Identify which cell holds the provided text, then report its [X, Y] central coordinate. 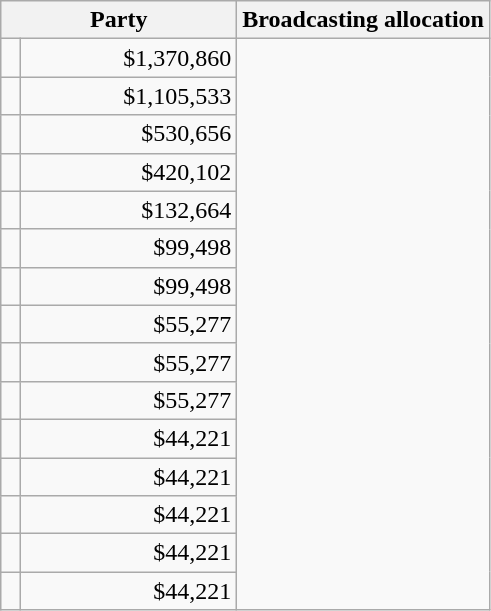
$1,370,860 [129, 58]
$530,656 [129, 134]
$132,664 [129, 210]
Broadcasting allocation [364, 20]
$420,102 [129, 172]
Party [119, 20]
$1,105,533 [129, 96]
